Pinpoint the cell where the given text exists, returning its (X, Y) midpoint coordinate. 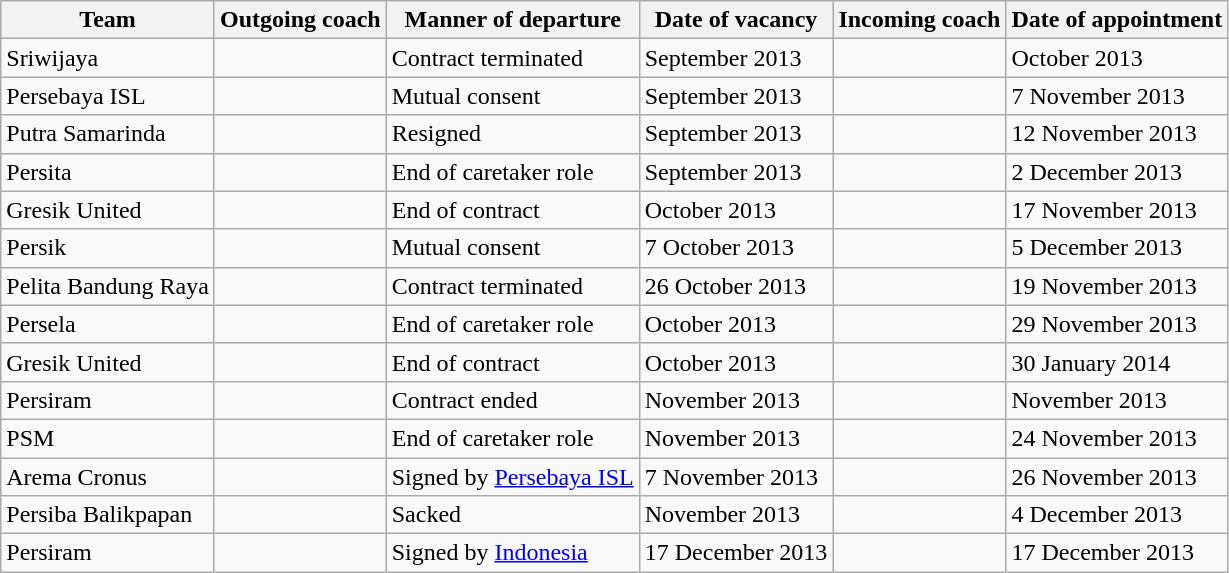
12 November 2013 (1117, 134)
Arema Cronus (108, 477)
29 November 2013 (1117, 324)
5 December 2013 (1117, 248)
26 November 2013 (1117, 477)
Manner of departure (512, 20)
Date of appointment (1117, 20)
26 October 2013 (736, 286)
Persela (108, 324)
Team (108, 20)
Persita (108, 172)
Pelita Bandung Raya (108, 286)
Persiba Balikpapan (108, 515)
Sriwijaya (108, 58)
Date of vacancy (736, 20)
24 November 2013 (1117, 438)
Resigned (512, 134)
4 December 2013 (1117, 515)
Incoming coach (920, 20)
Sacked (512, 515)
Persik (108, 248)
PSM (108, 438)
Putra Samarinda (108, 134)
Outgoing coach (300, 20)
30 January 2014 (1117, 362)
2 December 2013 (1117, 172)
Signed by Indonesia (512, 553)
17 November 2013 (1117, 210)
19 November 2013 (1117, 286)
Persebaya ISL (108, 96)
Contract ended (512, 400)
Signed by Persebaya ISL (512, 477)
7 October 2013 (736, 248)
